Identify which cell holds the provided text, then report its (X, Y) central coordinate. 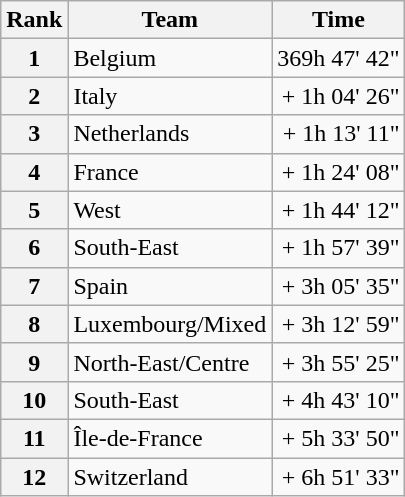
Team (170, 20)
+ 1h 04' 26" (338, 96)
North-East/Centre (170, 362)
7 (34, 286)
Luxembourg/Mixed (170, 324)
Belgium (170, 58)
Italy (170, 96)
+ 3h 55' 25" (338, 362)
Spain (170, 286)
West (170, 210)
11 (34, 438)
6 (34, 248)
3 (34, 134)
+ 1h 57' 39" (338, 248)
9 (34, 362)
+ 3h 12' 59" (338, 324)
8 (34, 324)
+ 1h 24' 08" (338, 172)
+ 1h 13' 11" (338, 134)
4 (34, 172)
+ 4h 43' 10" (338, 400)
France (170, 172)
5 (34, 210)
369h 47' 42" (338, 58)
12 (34, 477)
1 (34, 58)
+ 3h 05' 35" (338, 286)
Time (338, 20)
Île-de-France (170, 438)
Switzerland (170, 477)
Rank (34, 20)
2 (34, 96)
+ 6h 51' 33" (338, 477)
+ 1h 44' 12" (338, 210)
+ 5h 33' 50" (338, 438)
Netherlands (170, 134)
10 (34, 400)
